Find where the given text appears and provide that cell's center as (x, y) coordinate. 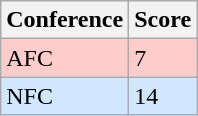
7 (163, 58)
14 (163, 96)
AFC (65, 58)
NFC (65, 96)
Score (163, 20)
Conference (65, 20)
